Locate the cell with the specified text and output its (x, y) center coordinate. 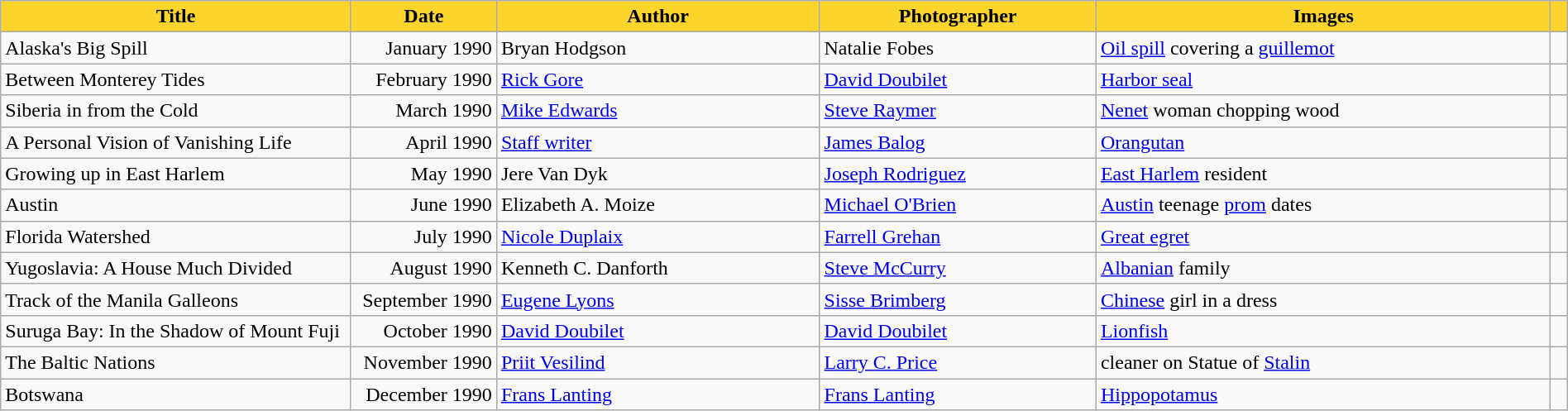
November 1990 (423, 362)
Lionfish (1323, 331)
East Harlem resident (1323, 174)
Hippopotamus (1323, 394)
Michael O'Brien (958, 205)
Growing up in East Harlem (176, 174)
Kenneth C. Danforth (658, 268)
Natalie Fobes (958, 48)
February 1990 (423, 79)
Yugoslavia: A House Much Divided (176, 268)
Austin teenage prom dates (1323, 205)
Suruga Bay: In the Shadow of Mount Fuji (176, 331)
Florida Watershed (176, 237)
Alaska's Big Spill (176, 48)
Harbor seal (1323, 79)
Staff writer (658, 142)
Author (658, 17)
Great egret (1323, 237)
Eugene Lyons (658, 299)
Siberia in from the Cold (176, 111)
Priit Vesilind (658, 362)
Title (176, 17)
October 1990 (423, 331)
July 1990 (423, 237)
Jere Van Dyk (658, 174)
Joseph Rodriguez (958, 174)
March 1990 (423, 111)
Rick Gore (658, 79)
Oil spill covering a guillemot (1323, 48)
The Baltic Nations (176, 362)
Photographer (958, 17)
Larry C. Price (958, 362)
Steve McCurry (958, 268)
Farrell Grehan (958, 237)
Sisse Brimberg (958, 299)
Nenet woman chopping wood (1323, 111)
Mike Edwards (658, 111)
June 1990 (423, 205)
Date (423, 17)
Between Monterey Tides (176, 79)
August 1990 (423, 268)
May 1990 (423, 174)
Nicole Duplaix (658, 237)
Albanian family (1323, 268)
January 1990 (423, 48)
James Balog (958, 142)
Chinese girl in a dress (1323, 299)
Orangutan (1323, 142)
December 1990 (423, 394)
Images (1323, 17)
Track of the Manila Galleons (176, 299)
Austin (176, 205)
A Personal Vision of Vanishing Life (176, 142)
September 1990 (423, 299)
Steve Raymer (958, 111)
cleaner on Statue of Stalin (1323, 362)
Botswana (176, 394)
April 1990 (423, 142)
Bryan Hodgson (658, 48)
Elizabeth A. Moize (658, 205)
